For the text-containing cell, return its midpoint in [x, y] coordinate format. 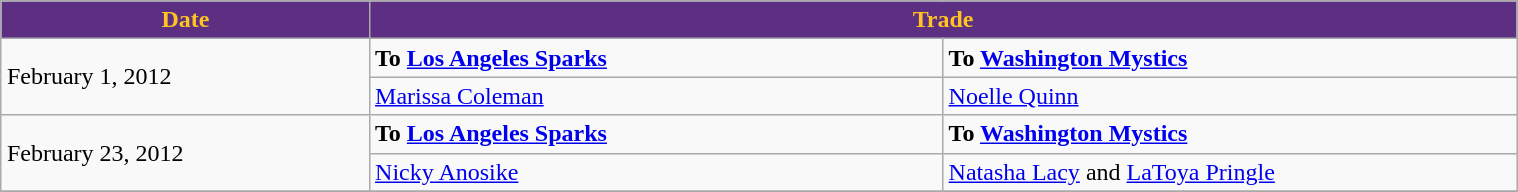
February 1, 2012 [185, 77]
Marissa Coleman [657, 96]
Trade [944, 20]
Natasha Lacy and LaToya Pringle [1230, 172]
Nicky Anosike [657, 172]
Noelle Quinn [1230, 96]
Date [185, 20]
February 23, 2012 [185, 153]
